Locate the cell with the specified text and output its (X, Y) center coordinate. 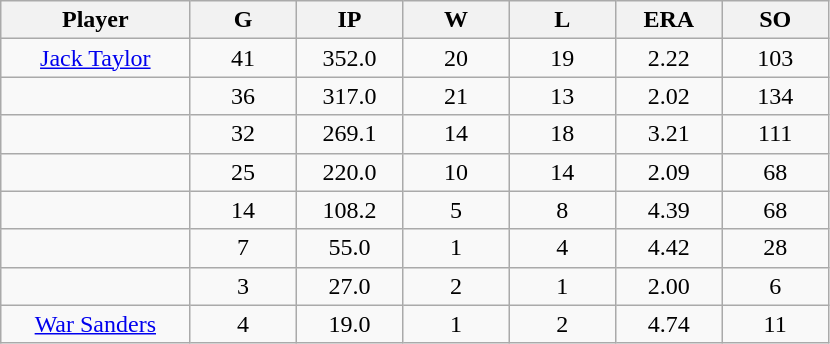
18 (562, 134)
111 (775, 134)
19.0 (349, 324)
8 (562, 210)
10 (456, 172)
2.22 (669, 58)
3.21 (669, 134)
25 (243, 172)
6 (775, 286)
55.0 (349, 248)
36 (243, 96)
2.02 (669, 96)
G (243, 20)
21 (456, 96)
War Sanders (96, 324)
19 (562, 58)
Player (96, 20)
32 (243, 134)
5 (456, 210)
41 (243, 58)
4.42 (669, 248)
220.0 (349, 172)
ERA (669, 20)
27.0 (349, 286)
L (562, 20)
317.0 (349, 96)
28 (775, 248)
4.39 (669, 210)
3 (243, 286)
SO (775, 20)
13 (562, 96)
108.2 (349, 210)
20 (456, 58)
11 (775, 324)
IP (349, 20)
Jack Taylor (96, 58)
352.0 (349, 58)
4.74 (669, 324)
W (456, 20)
269.1 (349, 134)
103 (775, 58)
2.00 (669, 286)
134 (775, 96)
2.09 (669, 172)
7 (243, 248)
